Search for the cell housing the specified text and yield its (X, Y) center coordinate. 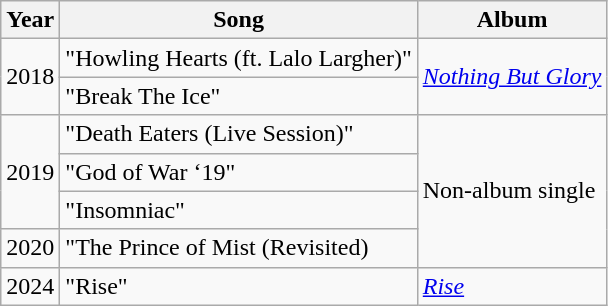
Non-album single (512, 191)
2019 (30, 172)
"Howling Hearts (ft. Lalo Largher)" (238, 58)
"Death Eaters (Live Session)" (238, 134)
"Rise" (238, 286)
"God of War ‘19" (238, 172)
Year (30, 20)
2024 (30, 286)
"The Prince of Mist (Revisited) (238, 248)
2020 (30, 248)
Song (238, 20)
Rise (512, 286)
"Break The Ice" (238, 96)
"Insomniac" (238, 210)
Album (512, 20)
2018 (30, 77)
Nothing But Glory (512, 77)
